Identify which cell holds the provided text, then report its (X, Y) central coordinate. 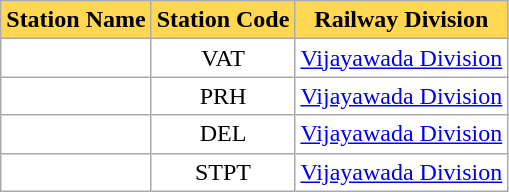
STPT (223, 172)
Station Name (76, 20)
DEL (223, 134)
VAT (223, 58)
Station Code (223, 20)
PRH (223, 96)
Railway Division (402, 20)
